Pinpoint the cell where the given text exists, returning its (x, y) midpoint coordinate. 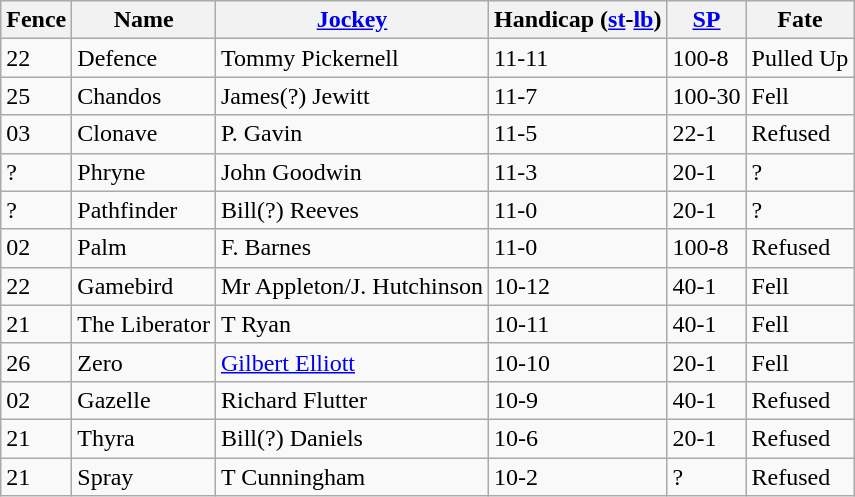
10-12 (578, 286)
Defence (144, 58)
Bill(?) Daniels (352, 438)
Fate (800, 20)
F. Barnes (352, 248)
Name (144, 20)
10-6 (578, 438)
Mr Appleton/J. Hutchinson (352, 286)
James(?) Jewitt (352, 96)
Pulled Up (800, 58)
11-11 (578, 58)
22-1 (706, 134)
100-30 (706, 96)
25 (36, 96)
SP (706, 20)
Zero (144, 362)
Gamebird (144, 286)
Gilbert Elliott (352, 362)
Gazelle (144, 400)
10-11 (578, 324)
Pathfinder (144, 210)
Phryne (144, 172)
Fence (36, 20)
Palm (144, 248)
10-9 (578, 400)
10-10 (578, 362)
Handicap (st-lb) (578, 20)
10-2 (578, 477)
Spray (144, 477)
11-5 (578, 134)
T Cunningham (352, 477)
The Liberator (144, 324)
Chandos (144, 96)
P. Gavin (352, 134)
Richard Flutter (352, 400)
03 (36, 134)
11-7 (578, 96)
Clonave (144, 134)
26 (36, 362)
Bill(?) Reeves (352, 210)
T Ryan (352, 324)
Jockey (352, 20)
John Goodwin (352, 172)
Tommy Pickernell (352, 58)
Thyra (144, 438)
11-3 (578, 172)
